From the cell containing the given text, extract its center point as [X, Y] coordinate. 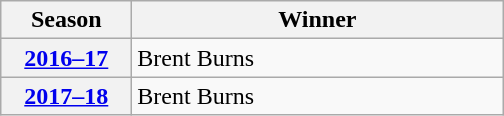
Season [66, 20]
2017–18 [66, 96]
2016–17 [66, 58]
Winner [318, 20]
